From the cell containing the given text, extract its center point as (X, Y) coordinate. 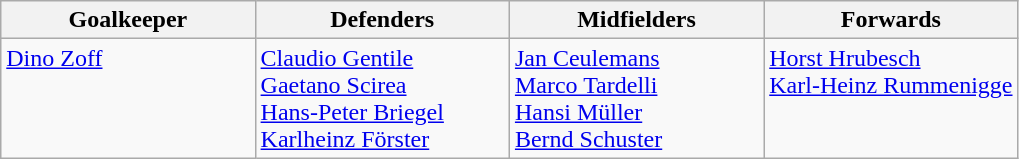
Horst Hrubesch Karl-Heinz Rummenigge (891, 98)
Dino Zoff (128, 98)
Forwards (891, 20)
Goalkeeper (128, 20)
Defenders (382, 20)
Midfielders (636, 20)
Claudio Gentile Gaetano Scirea Hans-Peter Briegel Karlheinz Förster (382, 98)
Jan Ceulemans Marco Tardelli Hansi Müller Bernd Schuster (636, 98)
